Extract the [X, Y] coordinate from the center of the cell holding the provided text.  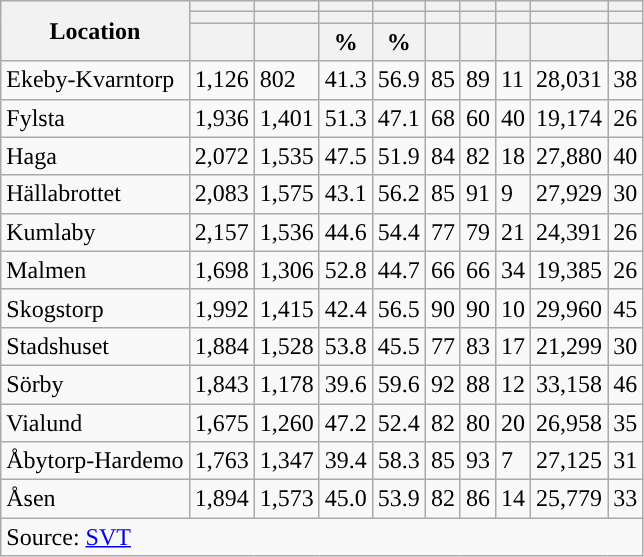
2,072 [222, 156]
2,157 [222, 232]
7 [512, 461]
1,573 [286, 499]
1,306 [286, 270]
Fylsta [95, 118]
46 [626, 384]
1,936 [222, 118]
18 [512, 156]
88 [478, 384]
93 [478, 461]
Åbytorp-Hardemo [95, 461]
42.4 [346, 308]
33,158 [570, 384]
Malmen [95, 270]
11 [512, 80]
Location [95, 31]
1,401 [286, 118]
45.0 [346, 499]
45 [626, 308]
12 [512, 384]
20 [512, 423]
91 [478, 194]
52.4 [398, 423]
83 [478, 346]
53.8 [346, 346]
1,178 [286, 384]
21,299 [570, 346]
27,125 [570, 461]
34 [512, 270]
1,675 [222, 423]
51.3 [346, 118]
29,960 [570, 308]
28,031 [570, 80]
Stadshuset [95, 346]
52.8 [346, 270]
19,174 [570, 118]
38 [626, 80]
45.5 [398, 346]
25,779 [570, 499]
79 [478, 232]
80 [478, 423]
Kumlaby [95, 232]
Hällabrottet [95, 194]
1,843 [222, 384]
10 [512, 308]
Åsen [95, 499]
89 [478, 80]
84 [442, 156]
1,347 [286, 461]
53.9 [398, 499]
59.6 [398, 384]
56.2 [398, 194]
56.9 [398, 80]
1,763 [222, 461]
27,880 [570, 156]
Sörby [95, 384]
1,415 [286, 308]
Haga [95, 156]
47.2 [346, 423]
47.5 [346, 156]
19,385 [570, 270]
14 [512, 499]
92 [442, 384]
51.9 [398, 156]
1,575 [286, 194]
86 [478, 499]
1,698 [222, 270]
1,536 [286, 232]
47.1 [398, 118]
1,884 [222, 346]
43.1 [346, 194]
Ekeby-Kvarntorp [95, 80]
39.6 [346, 384]
Skogstorp [95, 308]
44.7 [398, 270]
33 [626, 499]
54.4 [398, 232]
39.4 [346, 461]
26,958 [570, 423]
17 [512, 346]
1,126 [222, 80]
41.3 [346, 80]
Vialund [95, 423]
1,894 [222, 499]
9 [512, 194]
31 [626, 461]
60 [478, 118]
58.3 [398, 461]
Source: SVT [322, 537]
68 [442, 118]
802 [286, 80]
2,083 [222, 194]
35 [626, 423]
56.5 [398, 308]
24,391 [570, 232]
1,528 [286, 346]
27,929 [570, 194]
1,535 [286, 156]
44.6 [346, 232]
1,260 [286, 423]
21 [512, 232]
1,992 [222, 308]
